Extract the (X, Y) coordinate from the center of the cell holding the provided text.  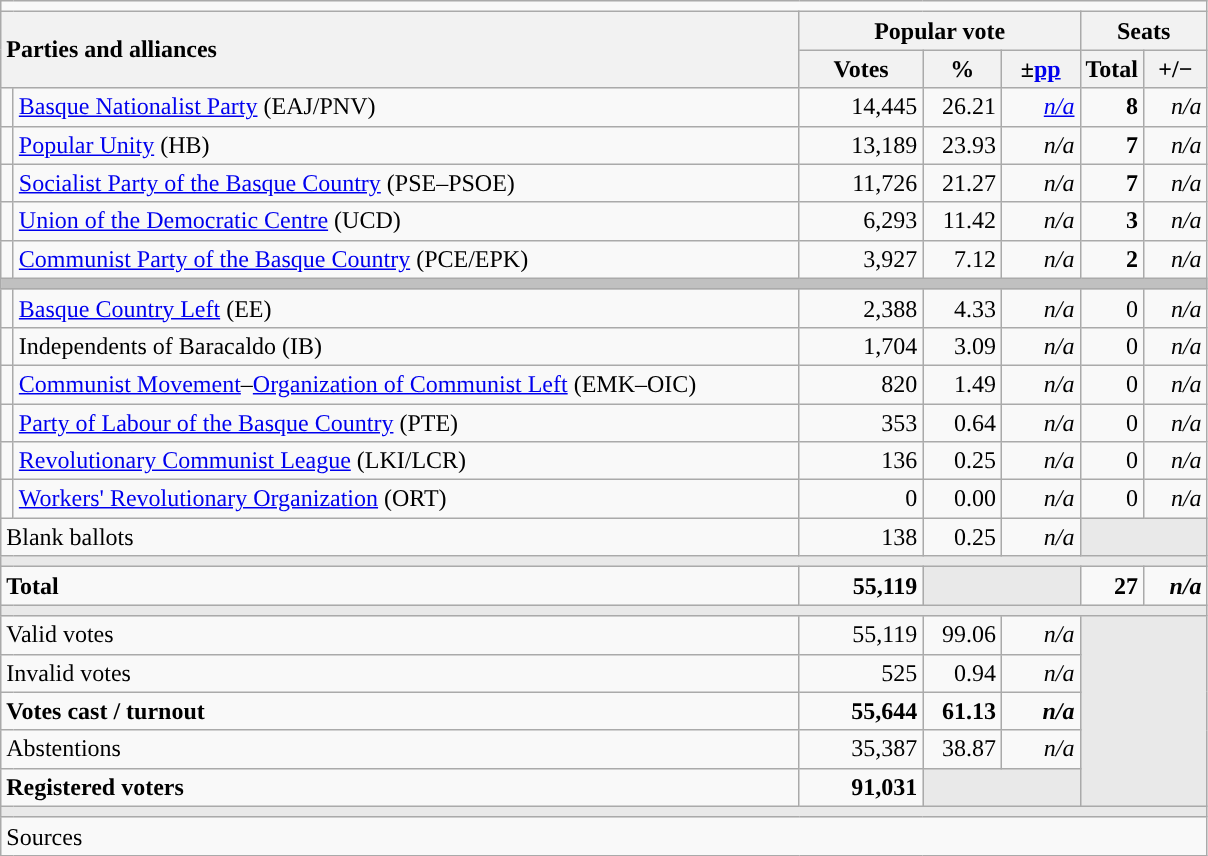
2,388 (861, 308)
1,704 (861, 346)
820 (861, 384)
Communist Party of the Basque Country (PCE/EPK) (406, 259)
Communist Movement–Organization of Communist Left (EMK–OIC) (406, 384)
13,189 (861, 145)
23.93 (962, 145)
Union of the Democratic Centre (UCD) (406, 221)
1.49 (962, 384)
Parties and alliances (400, 50)
Basque Country Left (EE) (406, 308)
% (962, 69)
Valid votes (400, 635)
0.64 (962, 423)
Seats (1144, 31)
26.21 (962, 107)
136 (861, 461)
Votes (861, 69)
525 (861, 673)
38.87 (962, 749)
Socialist Party of the Basque Country (PSE–PSOE) (406, 183)
14,445 (861, 107)
Party of Labour of the Basque Country (PTE) (406, 423)
21.27 (962, 183)
Invalid votes (400, 673)
Votes cast / turnout (400, 711)
Sources (604, 836)
Blank ballots (400, 537)
±pp (1040, 69)
Popular vote (940, 31)
0.94 (962, 673)
Revolutionary Communist League (LKI/LCR) (406, 461)
2 (1112, 259)
4.33 (962, 308)
3,927 (861, 259)
3.09 (962, 346)
99.06 (962, 635)
Abstentions (400, 749)
138 (861, 537)
3 (1112, 221)
11,726 (861, 183)
Workers' Revolutionary Organization (ORT) (406, 499)
35,387 (861, 749)
Independents of Baracaldo (IB) (406, 346)
61.13 (962, 711)
Registered voters (400, 787)
55,644 (861, 711)
0.00 (962, 499)
6,293 (861, 221)
11.42 (962, 221)
91,031 (861, 787)
8 (1112, 107)
+/− (1176, 69)
27 (1112, 586)
Basque Nationalist Party (EAJ/PNV) (406, 107)
7.12 (962, 259)
353 (861, 423)
Popular Unity (HB) (406, 145)
